Determine the [x, y] coordinate at the center of the cell enclosing the given text.  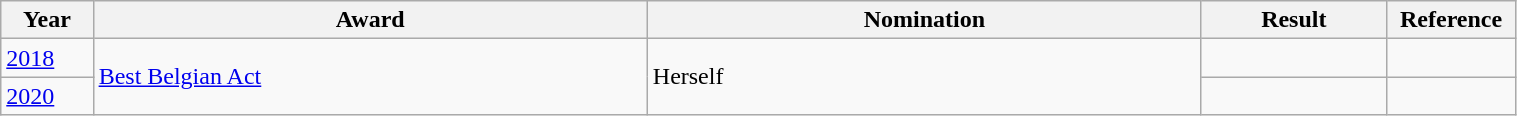
Herself [924, 77]
2018 [47, 58]
Nomination [924, 20]
Reference [1451, 20]
Award [370, 20]
Best Belgian Act [370, 77]
Year [47, 20]
Result [1294, 20]
2020 [47, 96]
